Capture the cell that displays the provided text and extract its (X, Y) central coordinate. 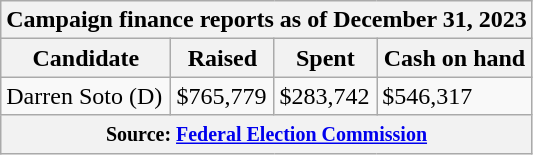
$283,742 (326, 96)
Campaign finance reports as of December 31, 2023 (266, 20)
$765,779 (222, 96)
$546,317 (454, 96)
Source: Federal Election Commission (266, 134)
Candidate (86, 58)
Cash on hand (454, 58)
Spent (326, 58)
Darren Soto (D) (86, 96)
Raised (222, 58)
